Pinpoint the cell where the given text exists, returning its (X, Y) midpoint coordinate. 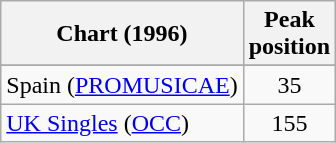
35 (289, 85)
UK Singles (OCC) (122, 123)
Chart (1996) (122, 34)
Peakposition (289, 34)
Spain (PROMUSICAE) (122, 85)
155 (289, 123)
